Detect which cell encompasses the target text, then output its (x, y) center coordinate. 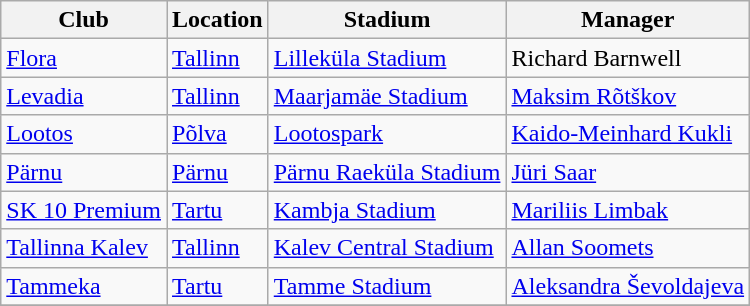
Club (84, 20)
Maarjamäe Stadium (387, 96)
Lootos (84, 134)
Kambja Stadium (387, 210)
Tammeka (84, 286)
Pärnu Raeküla Stadium (387, 172)
Mariliis Limbak (628, 210)
Kalev Central Stadium (387, 248)
Flora (84, 58)
Aleksandra Ševoldajeva (628, 286)
Tallinna Kalev (84, 248)
Stadium (387, 20)
Levadia (84, 96)
Lilleküla Stadium (387, 58)
Richard Barnwell (628, 58)
Location (217, 20)
Maksim Rõtškov (628, 96)
Lootospark (387, 134)
Allan Soomets (628, 248)
Põlva (217, 134)
Tamme Stadium (387, 286)
Jüri Saar (628, 172)
Manager (628, 20)
SK 10 Premium (84, 210)
Kaido-Meinhard Kukli (628, 134)
